From the cell containing the given text, extract its center point as (X, Y) coordinate. 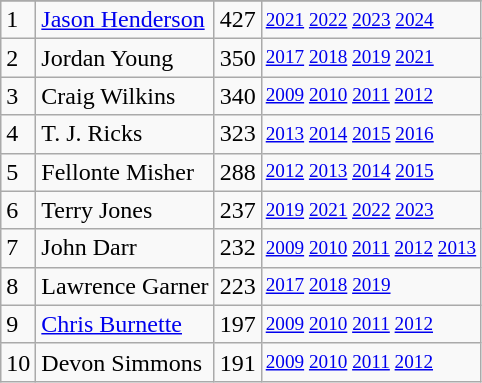
Craig Wilkins (125, 96)
323 (238, 134)
4 (18, 134)
191 (238, 362)
1 (18, 20)
Fellonte Misher (125, 172)
427 (238, 20)
Terry Jones (125, 210)
288 (238, 172)
2017 2018 2019 (371, 286)
5 (18, 172)
2017 2018 2019 2021 (371, 58)
2012 2013 2014 2015 (371, 172)
Jason Henderson (125, 20)
340 (238, 96)
6 (18, 210)
232 (238, 248)
2021 2022 2023 2024 (371, 20)
2013 2014 2015 2016 (371, 134)
3 (18, 96)
2019 2021 2022 2023 (371, 210)
9 (18, 324)
10 (18, 362)
T. J. Ricks (125, 134)
237 (238, 210)
8 (18, 286)
Jordan Young (125, 58)
Lawrence Garner (125, 286)
Devon Simmons (125, 362)
John Darr (125, 248)
350 (238, 58)
7 (18, 248)
Chris Burnette (125, 324)
197 (238, 324)
2 (18, 58)
2009 2010 2011 2012 2013 (371, 248)
223 (238, 286)
